Find where the given text appears and provide that cell's center as (x, y) coordinate. 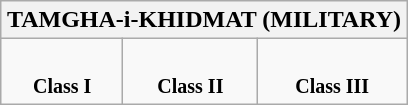
Class I (62, 72)
Class III (332, 72)
TAMGHA-i-KHIDMAT (MILITARY) (204, 20)
Class II (190, 72)
